Determine the (X, Y) coordinate at the center of the cell enclosing the given text.  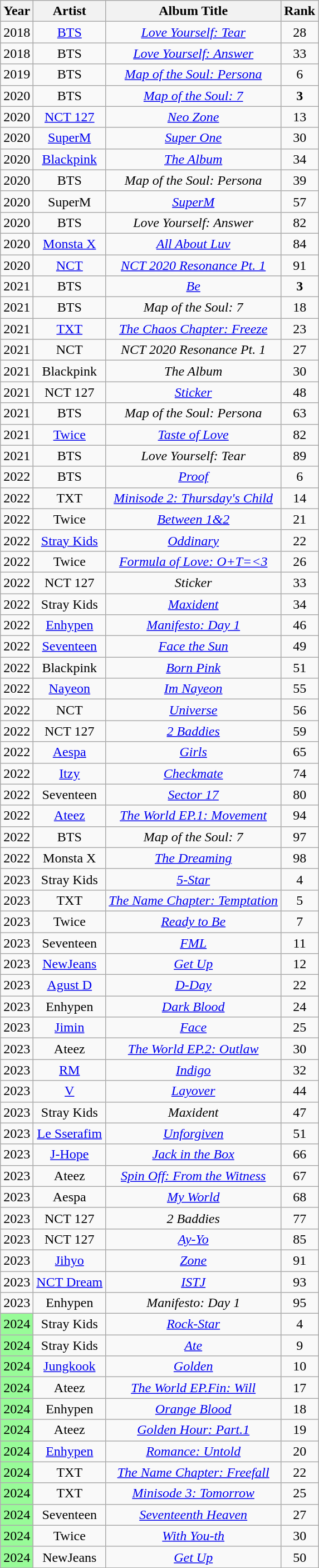
63 (300, 413)
12 (300, 964)
Romance: Untold (194, 1451)
Seventeenth Heaven (194, 1515)
59 (300, 731)
56 (300, 710)
11 (300, 943)
24 (300, 1007)
55 (300, 689)
50 (300, 1557)
39 (300, 180)
97 (300, 837)
Taste of Love (194, 435)
44 (300, 1091)
My World (194, 1197)
17 (300, 1388)
46 (300, 625)
Minisode 3: Tomorrow (194, 1493)
Universe (194, 710)
Unforgiven (194, 1133)
With You-th (194, 1536)
10 (300, 1367)
57 (300, 201)
Artist (70, 11)
Neo Zone (194, 117)
FML (194, 943)
The World EP.2: Outlaw (194, 1049)
Itzy (70, 773)
32 (300, 1070)
85 (300, 1239)
Zone (194, 1260)
5-Star (194, 879)
The Name Chapter: Freefall (194, 1472)
Minisode 2: Thursday's Child (194, 498)
Dark Blood (194, 1007)
Ay-Yo (194, 1239)
J-Hope (70, 1155)
Jungkook (70, 1367)
Ready to Be (194, 921)
ISTJ (194, 1281)
95 (300, 1303)
NCT Dream (70, 1281)
Year (17, 11)
Face (194, 1028)
93 (300, 1281)
Agust D (70, 985)
Oddinary (194, 540)
5 (300, 900)
Super One (194, 138)
Born Pink (194, 668)
2019 (17, 75)
All About Luv (194, 244)
28 (300, 32)
Im Nayeon (194, 689)
Jihyo (70, 1260)
The World EP.Fin: Will (194, 1388)
Spin Off: From the Witness (194, 1176)
D-Day (194, 985)
The Chaos Chapter: Freeze (194, 329)
Proof (194, 477)
V (70, 1091)
Sector 17 (194, 795)
Golden (194, 1367)
74 (300, 773)
Girls (194, 752)
Ate (194, 1345)
20 (300, 1451)
Rank (300, 11)
Le Sserafim (70, 1133)
Golden Hour: Part.1 (194, 1430)
77 (300, 1218)
65 (300, 752)
9 (300, 1345)
66 (300, 1155)
84 (300, 244)
89 (300, 456)
94 (300, 816)
Nayeon (70, 689)
67 (300, 1176)
Layover (194, 1091)
23 (300, 329)
The World EP.1: Movement (194, 816)
26 (300, 561)
Jimin (70, 1028)
Album Title (194, 11)
Formula of Love: O+T=<3 (194, 561)
68 (300, 1197)
13 (300, 117)
The Name Chapter: Temptation (194, 900)
Jack in the Box (194, 1155)
7 (300, 921)
80 (300, 795)
Between 1&2 (194, 519)
Indigo (194, 1070)
Rock-Star (194, 1324)
Orange Blood (194, 1409)
98 (300, 858)
47 (300, 1112)
Checkmate (194, 773)
21 (300, 519)
49 (300, 647)
The Dreaming (194, 858)
14 (300, 498)
48 (300, 392)
RM (70, 1070)
19 (300, 1430)
Face the Sun (194, 647)
Be (194, 287)
